Scan for the cell matching the given text and deliver its [x, y] coordinate at center. 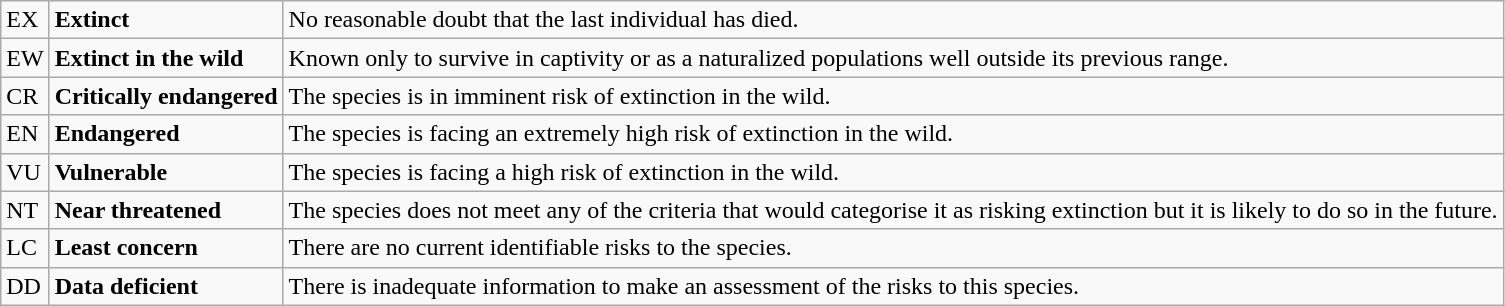
DD [25, 286]
NT [25, 210]
Data deficient [166, 286]
The species is in imminent risk of extinction in the wild. [893, 96]
Extinct in the wild [166, 58]
Vulnerable [166, 172]
The species is facing an extremely high risk of extinction in the wild. [893, 134]
Extinct [166, 20]
EW [25, 58]
There are no current identifiable risks to the species. [893, 248]
There is inadequate information to make an assessment of the risks to this species. [893, 286]
The species does not meet any of the criteria that would categorise it as risking extinction but it is likely to do so in the future. [893, 210]
The species is facing a high risk of extinction in the wild. [893, 172]
EN [25, 134]
Near threatened [166, 210]
LC [25, 248]
Known only to survive in captivity or as a naturalized populations well outside its previous range. [893, 58]
CR [25, 96]
Critically endangered [166, 96]
VU [25, 172]
EX [25, 20]
Endangered [166, 134]
Least concern [166, 248]
No reasonable doubt that the last individual has died. [893, 20]
